Pinpoint the cell where the given text exists, returning its (X, Y) midpoint coordinate. 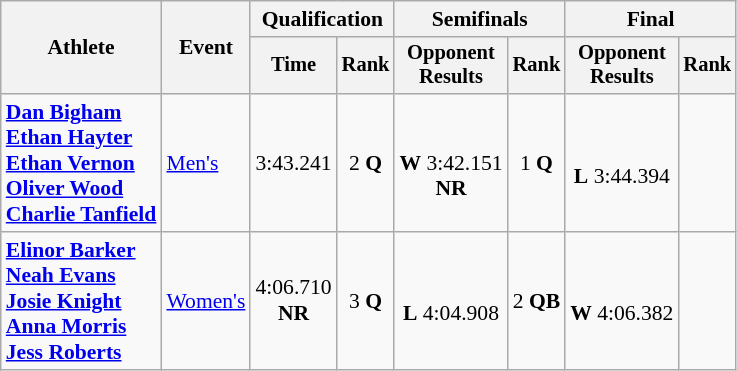
1 Q (537, 163)
Dan BighamEthan HayterEthan VernonOliver WoodCharlie Tanfield (82, 163)
W 3:42.151NR (450, 163)
Men's (206, 163)
L 4:04.908 (450, 301)
3:43.241 (293, 163)
L 3:44.394 (622, 163)
W 4:06.382 (622, 301)
Semifinals (480, 19)
2 Q (366, 163)
4:06.710 NR (293, 301)
3 Q (366, 301)
2 QB (537, 301)
Elinor BarkerNeah EvansJosie KnightAnna MorrisJess Roberts (82, 301)
Athlete (82, 48)
Final (650, 19)
Qualification (322, 19)
Women's (206, 301)
Time (293, 66)
Event (206, 48)
